Pinpoint the cell where the given text exists, returning its [X, Y] midpoint coordinate. 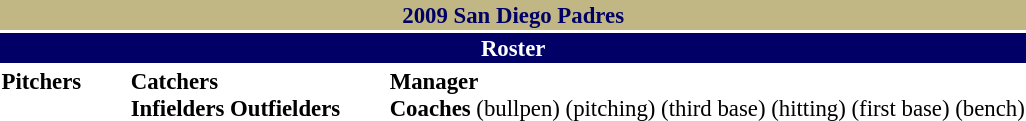
2009 San Diego Padres [513, 15]
Roster [513, 48]
